Output the [x, y] coordinate of the center of the cell containing the given text.  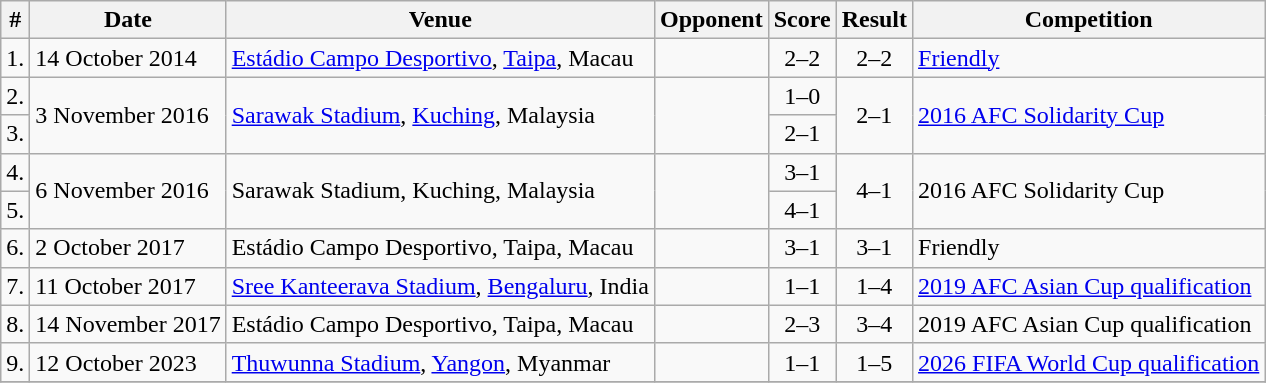
7. [16, 286]
3 November 2016 [128, 115]
Date [128, 20]
3–4 [874, 324]
6. [16, 248]
12 October 2023 [128, 362]
Sree Kanteerava Stadium, Bengaluru, India [440, 286]
2. [16, 96]
8. [16, 324]
4. [16, 172]
11 October 2017 [128, 286]
Competition [1089, 20]
2–3 [802, 324]
Thuwunna Stadium, Yangon, Myanmar [440, 362]
1–4 [874, 286]
2 October 2017 [128, 248]
3. [16, 134]
6 November 2016 [128, 191]
2026 FIFA World Cup qualification [1089, 362]
Opponent [711, 20]
Result [874, 20]
1. [16, 58]
5. [16, 210]
14 October 2014 [128, 58]
Score [802, 20]
1–5 [874, 362]
# [16, 20]
1–0 [802, 96]
9. [16, 362]
14 November 2017 [128, 324]
Venue [440, 20]
